Identify which cell holds the provided text, then report its [X, Y] central coordinate. 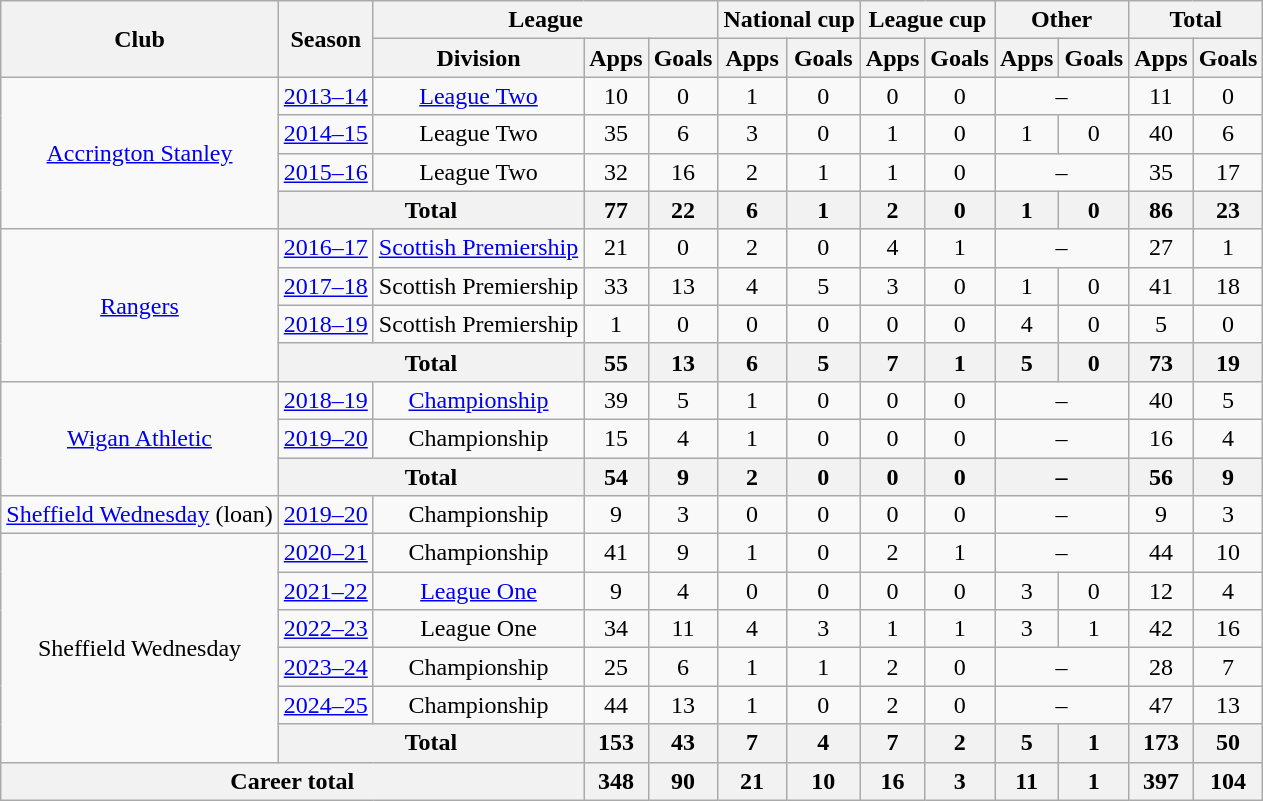
32 [616, 172]
90 [683, 781]
Season [326, 39]
Club [140, 39]
2021–22 [326, 591]
17 [1228, 172]
Sheffield Wednesday [140, 648]
153 [616, 743]
Wigan Athletic [140, 438]
Other [1061, 20]
397 [1161, 781]
18 [1228, 286]
2016–17 [326, 248]
28 [1161, 667]
2024–25 [326, 705]
56 [1161, 477]
15 [616, 438]
54 [616, 477]
39 [616, 400]
77 [616, 210]
50 [1228, 743]
47 [1161, 705]
2020–21 [326, 553]
43 [683, 743]
2013–14 [326, 96]
23 [1228, 210]
33 [616, 286]
Division [478, 58]
12 [1161, 591]
86 [1161, 210]
2014–15 [326, 134]
73 [1161, 362]
2017–18 [326, 286]
42 [1161, 629]
League cup [927, 20]
2023–24 [326, 667]
55 [616, 362]
Accrington Stanley [140, 153]
104 [1228, 781]
22 [683, 210]
19 [1228, 362]
League [546, 20]
Rangers [140, 305]
National cup [789, 20]
Sheffield Wednesday (loan) [140, 515]
27 [1161, 248]
173 [1161, 743]
34 [616, 629]
Career total [292, 781]
25 [616, 667]
2022–23 [326, 629]
348 [616, 781]
2015–16 [326, 172]
